From the cell containing the given text, extract its center point as (x, y) coordinate. 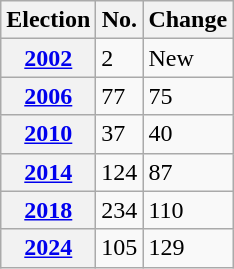
2006 (48, 96)
2 (120, 58)
New (188, 58)
110 (188, 210)
Change (188, 20)
2010 (48, 134)
2024 (48, 248)
Election (48, 20)
77 (120, 96)
2002 (48, 58)
234 (120, 210)
2014 (48, 172)
40 (188, 134)
129 (188, 248)
87 (188, 172)
75 (188, 96)
37 (120, 134)
105 (120, 248)
2018 (48, 210)
124 (120, 172)
No. (120, 20)
